Find where the given text appears and provide that cell's center as (X, Y) coordinate. 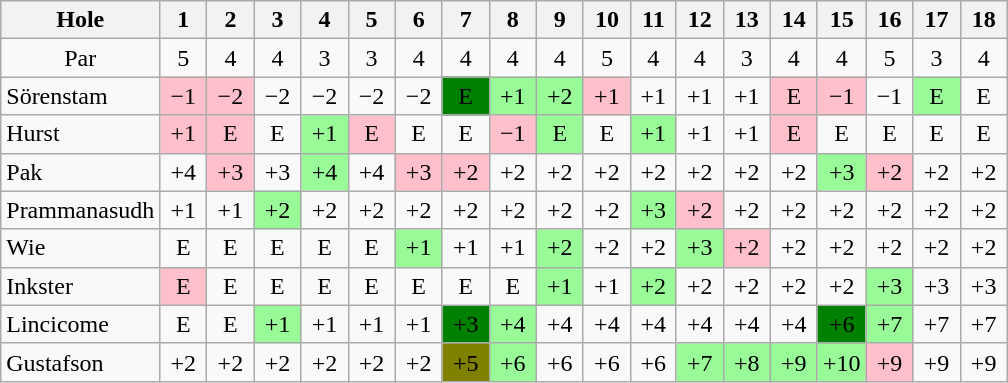
Inkster (80, 286)
Hurst (80, 134)
Lincicome (80, 324)
14 (794, 20)
Sörenstam (80, 96)
8 (512, 20)
9 (560, 20)
17 (936, 20)
Gustafson (80, 362)
12 (700, 20)
+5 (466, 362)
Par (80, 58)
Prammanasudh (80, 210)
Wie (80, 248)
18 (984, 20)
7 (466, 20)
+8 (746, 362)
Hole (80, 20)
Pak (80, 172)
+10 (842, 362)
13 (746, 20)
2 (230, 20)
15 (842, 20)
10 (606, 20)
11 (653, 20)
6 (418, 20)
1 (184, 20)
16 (890, 20)
